Find where the given text appears and provide that cell's center as (x, y) coordinate. 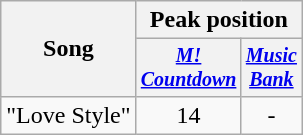
- (272, 115)
MusicBank (272, 68)
14 (188, 115)
Peak position (219, 20)
M!Countdown (188, 68)
"Love Style" (68, 115)
Song (68, 49)
